Provide the [X, Y] coordinate of the cell's center where the given text is located.  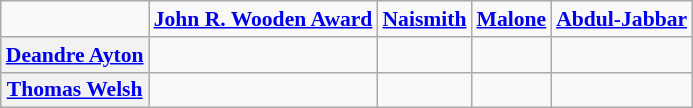
Abdul-Jabbar [622, 19]
Deandre Ayton [75, 55]
Thomas Welsh [75, 90]
Malone [512, 19]
John R. Wooden Award [264, 19]
Naismith [424, 19]
